Find where the given text appears and provide that cell's center as (X, Y) coordinate. 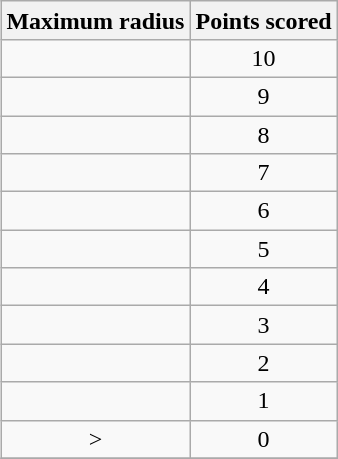
Points scored (264, 20)
7 (264, 173)
2 (264, 363)
9 (264, 96)
1 (264, 401)
3 (264, 325)
8 (264, 135)
6 (264, 211)
5 (264, 249)
0 (264, 439)
Maximum radius (96, 20)
4 (264, 287)
> (96, 439)
10 (264, 58)
